From the cell containing the given text, extract its center point as (X, Y) coordinate. 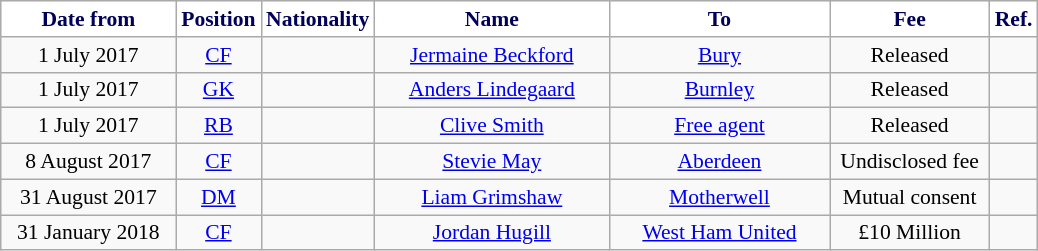
31 January 2018 (88, 233)
Ref. (1014, 19)
Undisclosed fee (910, 162)
Burnley (719, 90)
Motherwell (719, 197)
31 August 2017 (88, 197)
Nationality (318, 19)
Free agent (719, 126)
DM (218, 197)
Bury (719, 55)
Name (492, 19)
GK (218, 90)
To (719, 19)
Jordan Hugill (492, 233)
Clive Smith (492, 126)
Aberdeen (719, 162)
8 August 2017 (88, 162)
Position (218, 19)
Anders Lindegaard (492, 90)
Fee (910, 19)
Liam Grimshaw (492, 197)
Mutual consent (910, 197)
Stevie May (492, 162)
£10 Million (910, 233)
RB (218, 126)
West Ham United (719, 233)
Date from (88, 19)
Jermaine Beckford (492, 55)
